Provide the [x, y] coordinate of the cell's center where the given text is located.  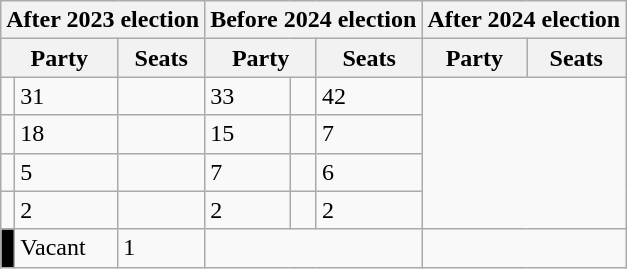
Before 2024 election [314, 20]
Vacant [66, 248]
15 [248, 134]
31 [66, 96]
After 2023 election [103, 20]
1 [162, 248]
5 [66, 172]
6 [368, 172]
18 [66, 134]
After 2024 election [524, 20]
42 [368, 96]
33 [248, 96]
